Return the (X, Y) coordinate for the center point of the cell that contains the specified text.  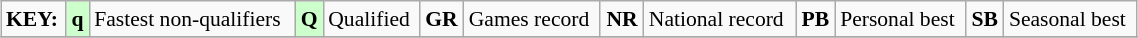
PB (816, 19)
GR (442, 19)
Q (309, 19)
Games record (532, 19)
Fastest non-qualifiers (192, 19)
NR (622, 19)
Seasonal best (1070, 19)
Qualified (371, 19)
q (78, 19)
National record (720, 19)
Personal best (900, 19)
KEY: (34, 19)
SB (985, 19)
